From the cell containing the given text, extract its center point as (X, Y) coordinate. 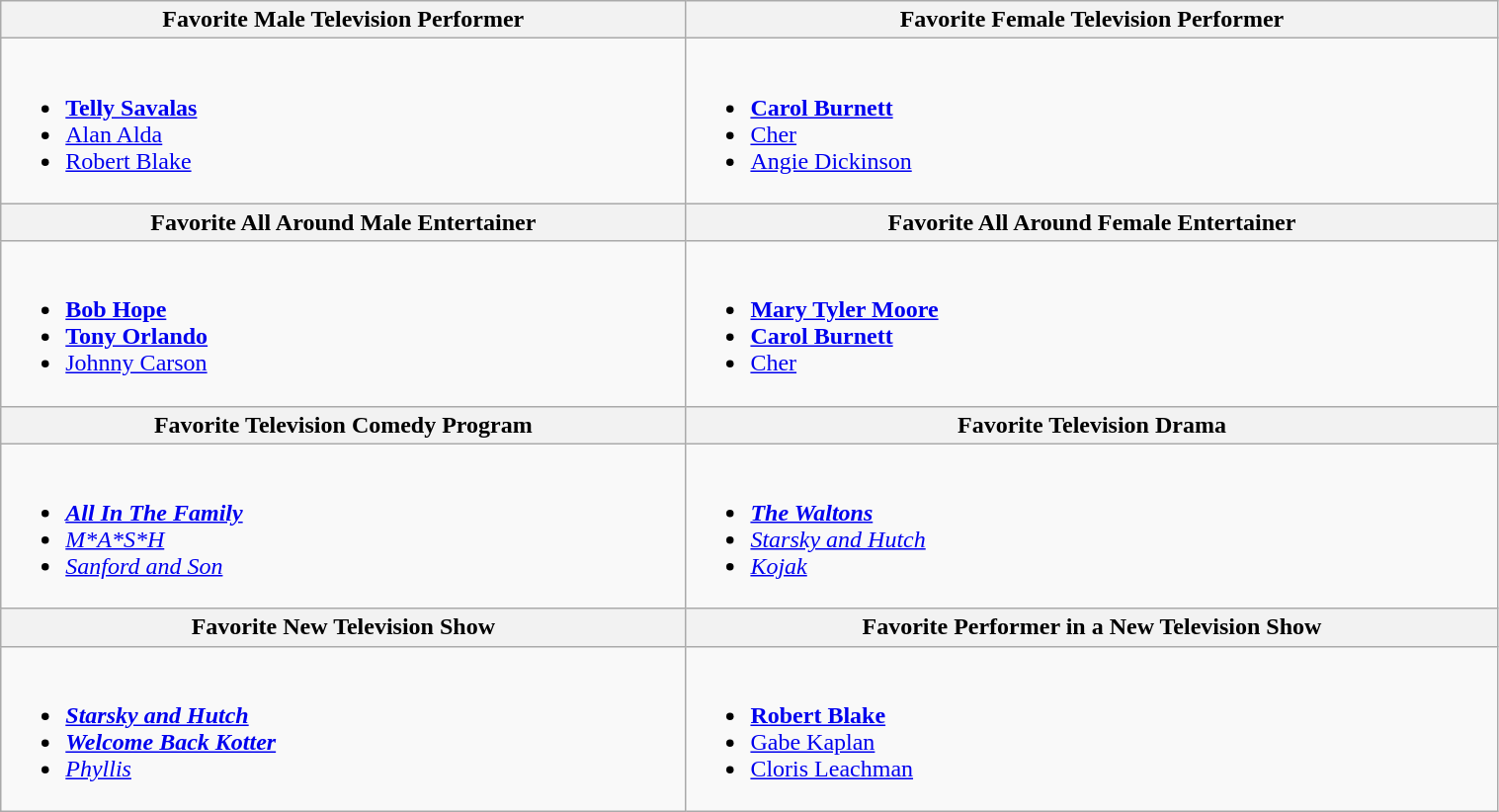
Mary Tyler MooreCarol BurnettCher (1092, 324)
Telly SavalasAlan AldaRobert Blake (344, 121)
Starsky and HutchWelcome Back KotterPhyllis (344, 729)
All In The FamilyM*A*S*HSanford and Son (344, 526)
Favorite Television Comedy Program (344, 425)
The WaltonsStarsky and HutchKojak (1092, 526)
Favorite Male Television Performer (344, 20)
Favorite All Around Female Entertainer (1092, 222)
Favorite All Around Male Entertainer (344, 222)
Favorite New Television Show (344, 627)
Carol BurnettCherAngie Dickinson (1092, 121)
Favorite Female Television Performer (1092, 20)
Bob HopeTony OrlandoJohnny Carson (344, 324)
Robert BlakeGabe KaplanCloris Leachman (1092, 729)
Favorite Television Drama (1092, 425)
Favorite Performer in a New Television Show (1092, 627)
